Capture the cell that displays the provided text and extract its [X, Y] central coordinate. 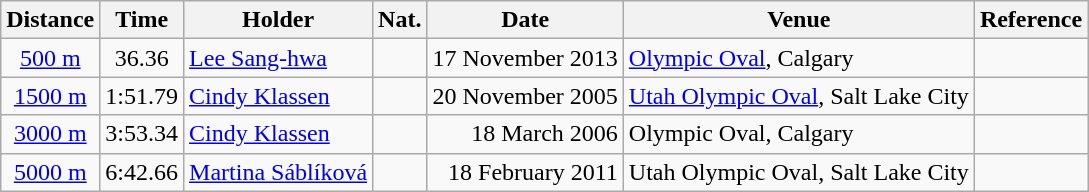
Date [525, 20]
1:51.79 [142, 96]
18 March 2006 [525, 134]
3:53.34 [142, 134]
Distance [50, 20]
18 February 2011 [525, 172]
Reference [1030, 20]
36.36 [142, 58]
Holder [278, 20]
17 November 2013 [525, 58]
20 November 2005 [525, 96]
6:42.66 [142, 172]
Martina Sáblíková [278, 172]
1500 m [50, 96]
3000 m [50, 134]
Nat. [400, 20]
Venue [798, 20]
Lee Sang-hwa [278, 58]
5000 m [50, 172]
Time [142, 20]
500 m [50, 58]
